Provide the (x, y) coordinate of the cell's center where the given text is located.  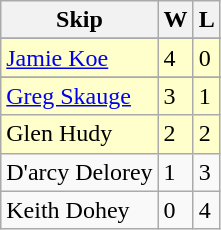
Keith Dohey (80, 210)
Greg Skauge (80, 96)
W (176, 20)
L (206, 20)
Skip (80, 20)
Jamie Koe (80, 58)
D'arcy Delorey (80, 172)
Glen Hudy (80, 134)
